Detect which cell encompasses the target text, then output its (X, Y) center coordinate. 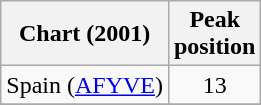
Chart (2001) (85, 34)
13 (214, 85)
Spain (AFYVE) (85, 85)
Peakposition (214, 34)
